Provide the [X, Y] coordinate of the cell's center where the given text is located.  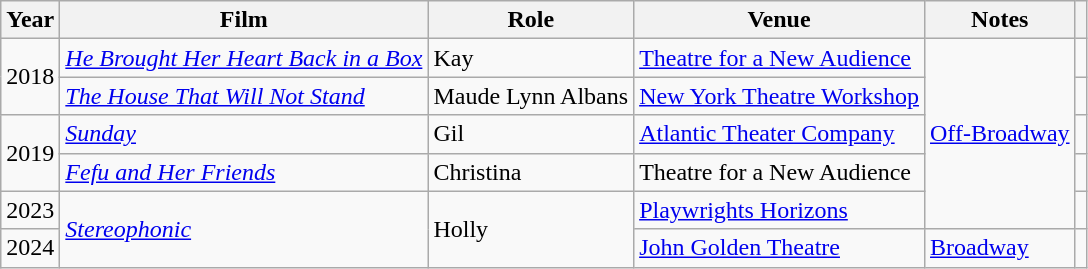
Year [30, 20]
Venue [780, 20]
Playwrights Horizons [780, 210]
He Brought Her Heart Back in a Box [244, 58]
Notes [1000, 20]
Holly [531, 229]
Fefu and Her Friends [244, 172]
Atlantic Theater Company [780, 134]
The House That Will Not Stand [244, 96]
Maude Lynn Albans [531, 96]
Off-Broadway [1000, 134]
Role [531, 20]
2023 [30, 210]
New York Theatre Workshop [780, 96]
Stereophonic [244, 229]
Gil [531, 134]
Sunday [244, 134]
John Golden Theatre [780, 248]
Christina [531, 172]
Kay [531, 58]
2024 [30, 248]
Broadway [1000, 248]
Film [244, 20]
2019 [30, 153]
2018 [30, 77]
